Pinpoint the cell where the given text exists, returning its [x, y] midpoint coordinate. 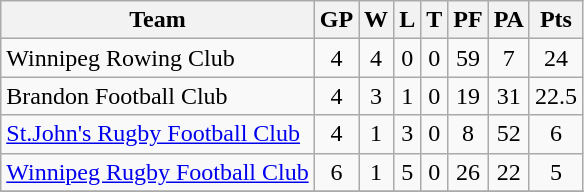
L [408, 20]
GP [336, 20]
St.John's Rugby Football Club [158, 134]
Winnipeg Rugby Football Club [158, 172]
31 [508, 96]
Team [158, 20]
Winnipeg Rowing Club [158, 58]
PA [508, 20]
19 [468, 96]
22 [508, 172]
26 [468, 172]
Pts [556, 20]
52 [508, 134]
24 [556, 58]
8 [468, 134]
59 [468, 58]
PF [468, 20]
T [434, 20]
W [376, 20]
Brandon Football Club [158, 96]
7 [508, 58]
22.5 [556, 96]
